For the text-containing cell, return its midpoint in (X, Y) coordinate format. 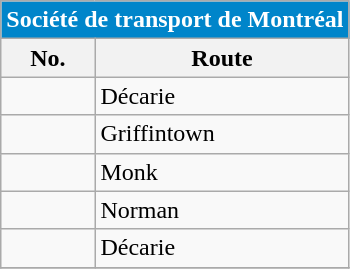
Monk (222, 172)
Norman (222, 210)
Griffintown (222, 134)
No. (48, 58)
Route (222, 58)
Société de transport de Montréal (175, 20)
